From the cell containing the given text, extract its center point as [x, y] coordinate. 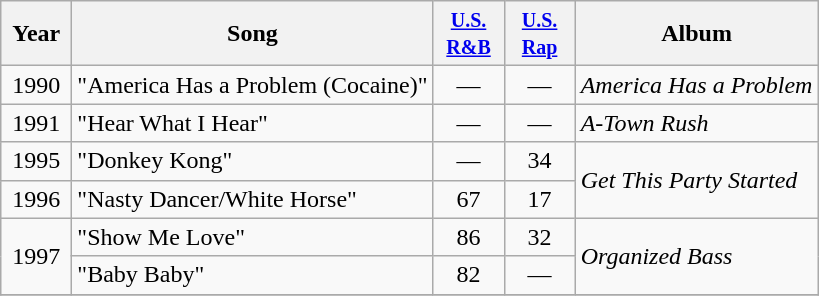
"Donkey Kong" [252, 161]
U.S. Rap [540, 34]
1997 [36, 256]
Year [36, 34]
"Nasty Dancer/White Horse" [252, 199]
America Has a Problem [696, 85]
82 [468, 275]
U.S. R&B [468, 34]
Get This Party Started [696, 180]
67 [468, 199]
1996 [36, 199]
Album [696, 34]
"Show Me Love" [252, 237]
"Baby Baby" [252, 275]
34 [540, 161]
1991 [36, 123]
86 [468, 237]
17 [540, 199]
1995 [36, 161]
Song [252, 34]
1990 [36, 85]
A-Town Rush [696, 123]
Organized Bass [696, 256]
"America Has a Problem (Cocaine)" [252, 85]
"Hear What I Hear" [252, 123]
32 [540, 237]
